Determine the [X, Y] coordinate at the center of the cell enclosing the given text.  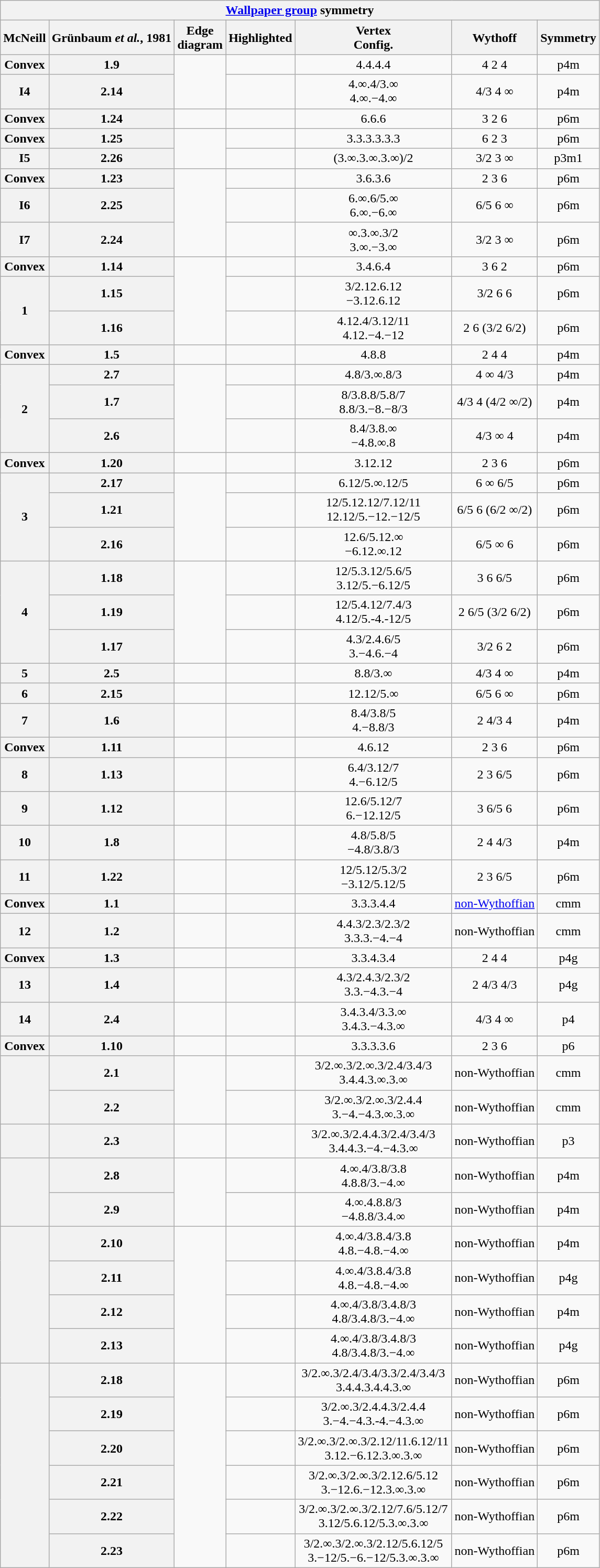
4.4.3/2.3/2.3/23.3.3.−4.−4 [373, 931]
3.6.3.6 [373, 178]
10 [25, 843]
2.20 [112, 1448]
6.4/3.12/74.−6.12/5 [373, 774]
1.14 [112, 266]
3.12.12 [373, 463]
1.16 [112, 327]
2.8 [112, 1175]
2 [25, 409]
3 6 6/5 [495, 578]
2.25 [112, 206]
3 6 2 [495, 266]
3 6/5 6 [495, 808]
11 [25, 877]
8.4/3.8/54.−8.8/3 [373, 720]
5 [25, 673]
12.6/5.12/76.−12.12/5 [373, 808]
2 4/3 4/3 [495, 985]
2.3 [112, 1141]
2.22 [112, 1516]
p3 [569, 1141]
(3.∞.3.∞.3.∞)/2 [373, 158]
12/5.12/5.3/2−3.12/5.12/5 [373, 877]
Symmetry [569, 38]
1.11 [112, 747]
4.8/5.8/5−4.8/3.8/3 [373, 843]
1.6 [112, 720]
2.10 [112, 1243]
2.16 [112, 544]
p4 [569, 1019]
2 4/3 4 [495, 720]
3 2 6 [495, 118]
I6 [25, 206]
3/2.12.6.12−3.12.6.12 [373, 294]
2.26 [112, 158]
6/5 6 (6/2 ∞/2) [495, 510]
7 [25, 720]
12.6/5.12.∞−6.12.∞.12 [373, 544]
3.3.3.3.3.3 [373, 138]
6 ∞ 6/5 [495, 483]
4.12.4/3.12/114.12.−4.−12 [373, 327]
3.3.4.3.4 [373, 958]
2.7 [112, 375]
4.3/2.4.6/53.−4.6.−4 [373, 646]
12/5.4.12/7.4/34.12/5.-4.-12/5 [373, 612]
4.4.4.4 [373, 64]
1.22 [112, 877]
1 [25, 310]
12.12/5.∞ [373, 693]
2.2 [112, 1107]
4/3 ∞ 4 [495, 436]
2.6 [112, 436]
2.21 [112, 1483]
2.12 [112, 1312]
1.9 [112, 64]
∞.3.∞.3/23.∞.−3.∞ [373, 239]
1.24 [112, 118]
3/2 6 6 [495, 294]
Highlighted [260, 38]
VertexConfig. [373, 38]
3/2.∞.3/2.∞.3/2.12.6/5.123.−12.6.−12.3.∞.3.∞ [373, 1483]
I4 [25, 91]
12 [25, 931]
2.11 [112, 1277]
4.3/2.4.3/2.3/23.3.−4.3.−4 [373, 985]
8.4/3.8.∞−4.8.∞.8 [373, 436]
8.8/3.∞ [373, 673]
4.8.8 [373, 355]
2 4 4/3 [495, 843]
I7 [25, 239]
6.6.6 [373, 118]
3/2.∞.3/2.4.4.3/2.4.43.−4.−4.3.-4.−4.3.∞ [373, 1414]
Wythoff [495, 38]
Edgediagram [200, 38]
Grünbaum et al., 1981 [112, 38]
4.8/3.∞.8/3 [373, 375]
3.3.3.4.4 [373, 904]
3/2.∞.3/2.∞.3/2.12/5.6.12/53.−12/5.−6.−12/5.3.∞.3.∞ [373, 1551]
4.∞.4.8.8/3−4.8.8/3.4.∞ [373, 1209]
2 6/5 (3/2 6/2) [495, 612]
I5 [25, 158]
1.17 [112, 646]
3/2.∞.3/2.4.4.3/2.4/3.4/33.4.4.3.−4.−4.3.∞ [373, 1141]
1.5 [112, 355]
2.9 [112, 1209]
6 2 3 [495, 138]
1.15 [112, 294]
Wallpaper group symmetry [300, 10]
12/5.12.12/7.12/1112.12/5.−12.−12/5 [373, 510]
3/2.∞.3/2.4/3.4/3.3/2.4/3.4/33.4.4.3.4.4.3.∞ [373, 1380]
1.20 [112, 463]
6.12/5.∞.12/5 [373, 483]
1.23 [112, 178]
2.15 [112, 693]
1.8 [112, 843]
3/2.∞.3/2.∞.3/2.12/7.6/5.12/73.12/5.6.12/5.3.∞.3.∞ [373, 1516]
1.18 [112, 578]
3/2 6 2 [495, 646]
3.4.6.4 [373, 266]
2.18 [112, 1380]
14 [25, 1019]
6.∞.6/5.∞6.∞.−6.∞ [373, 206]
4.∞.4/3.8/3.84.8.8/3.−4.∞ [373, 1175]
McNeill [25, 38]
3 [25, 517]
4.∞.4/3.∞4.∞.−4.∞ [373, 91]
1.25 [112, 138]
2.23 [112, 1551]
8/3.8.8/5.8/78.8/3.−8.−8/3 [373, 402]
4/3 4 (4/2 ∞/2) [495, 402]
6/5 ∞ 6 [495, 544]
1.10 [112, 1046]
2.1 [112, 1073]
1.21 [112, 510]
1.2 [112, 931]
2.17 [112, 483]
1.4 [112, 985]
6 [25, 693]
2.5 [112, 673]
3/2.∞.3/2.∞.3/2.4/3.4/33.4.4.3.∞.3.∞ [373, 1073]
p3m1 [569, 158]
p6 [569, 1046]
2.14 [112, 91]
1.12 [112, 808]
1.1 [112, 904]
1.7 [112, 402]
3/2.∞.3/2.∞.3/2.12/11.6.12/113.12.−6.12.3.∞.3.∞ [373, 1448]
3/2.∞.3/2.∞.3/2.4.43.−4.−4.3.∞.3.∞ [373, 1107]
4 [25, 612]
4 2 4 [495, 64]
13 [25, 985]
2.4 [112, 1019]
2.24 [112, 239]
2.13 [112, 1346]
1.19 [112, 612]
12/5.3.12/5.6/53.12/5.−6.12/5 [373, 578]
9 [25, 808]
4.6.12 [373, 747]
4 ∞ 4/3 [495, 375]
1.13 [112, 774]
2 6 (3/2 6/2) [495, 327]
3.4.3.4/3.3.∞3.4.3.−4.3.∞ [373, 1019]
3.3.3.3.6 [373, 1046]
2.19 [112, 1414]
1.3 [112, 958]
8 [25, 774]
